Capture the cell that displays the provided text and extract its (x, y) central coordinate. 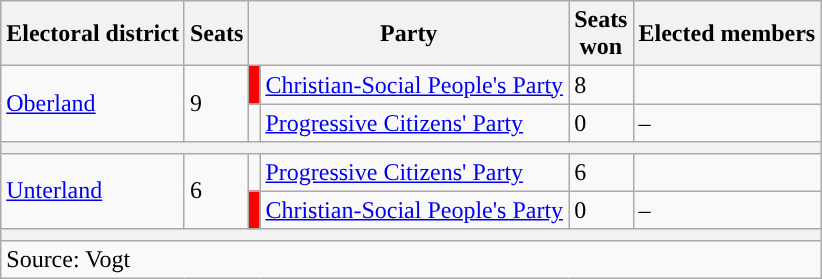
Unterland (93, 191)
Electoral district (93, 34)
Seats (216, 34)
8 (601, 85)
9 (216, 104)
Source: Vogt (411, 259)
Oberland (93, 104)
Party (409, 34)
Elected members (727, 34)
Seatswon (601, 34)
